For the text-containing cell, return its midpoint in [x, y] coordinate format. 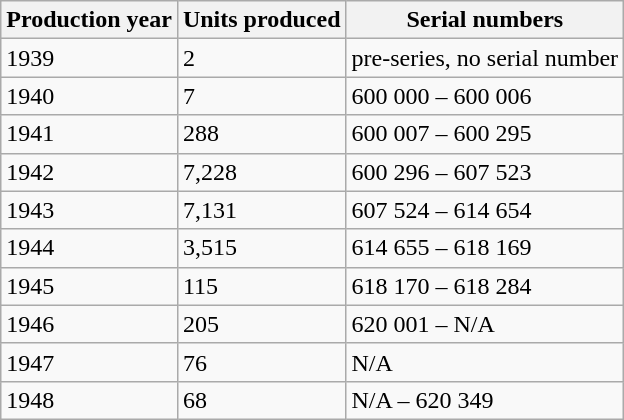
1947 [90, 362]
Units produced [262, 20]
614 655 – 618 169 [485, 248]
76 [262, 362]
600 296 – 607 523 [485, 172]
2 [262, 58]
1940 [90, 96]
205 [262, 324]
pre-series, no serial number [485, 58]
1942 [90, 172]
1939 [90, 58]
288 [262, 134]
N/A [485, 362]
1948 [90, 400]
115 [262, 286]
1944 [90, 248]
600 000 – 600 006 [485, 96]
N/A – 620 349 [485, 400]
Production year [90, 20]
3,515 [262, 248]
618 170 – 618 284 [485, 286]
Serial numbers [485, 20]
620 001 – N/A [485, 324]
1941 [90, 134]
7,131 [262, 210]
1943 [90, 210]
7,228 [262, 172]
607 524 – 614 654 [485, 210]
7 [262, 96]
1946 [90, 324]
600 007 – 600 295 [485, 134]
1945 [90, 286]
68 [262, 400]
